Locate the cell with the specified text and output its (x, y) center coordinate. 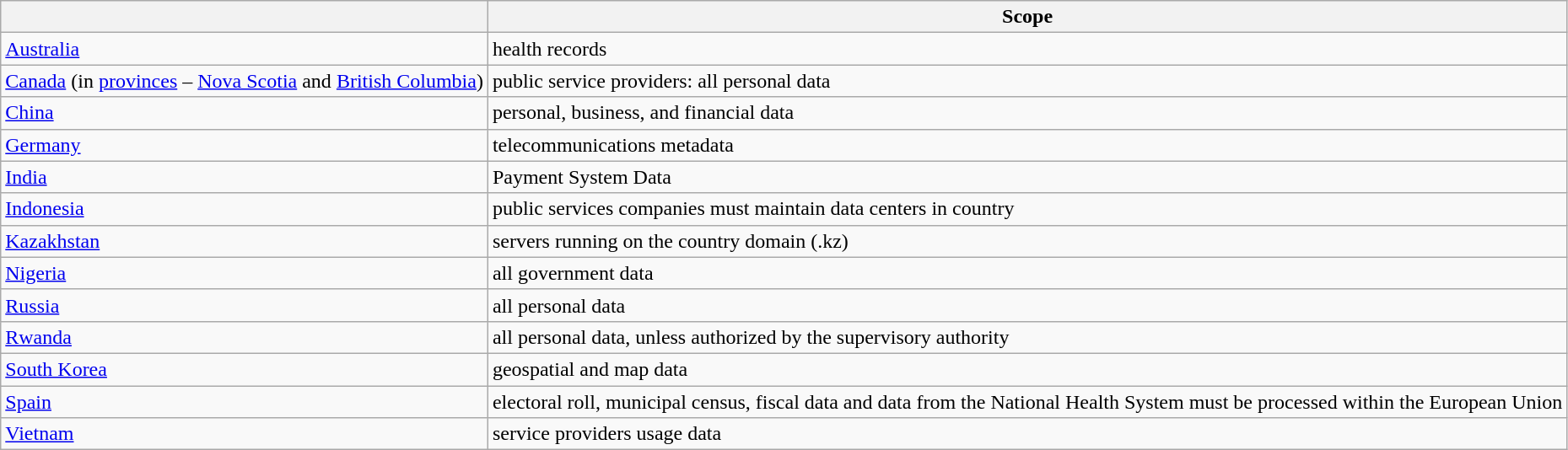
service providers usage data (1027, 434)
all personal data (1027, 305)
Scope (1027, 17)
Kazakhstan (245, 241)
Germany (245, 145)
India (245, 177)
Nigeria (245, 273)
Canada (in provinces – Nova Scotia and British Columbia) (245, 81)
Vietnam (245, 434)
geospatial and map data (1027, 369)
public services companies must maintain data centers in country (1027, 209)
telecommunications metadata (1027, 145)
all government data (1027, 273)
health records (1027, 49)
electoral roll, municipal census, fiscal data and data from the National Health System must be processed within the European Union (1027, 402)
servers running on the country domain (.kz) (1027, 241)
personal, business, and financial data (1027, 113)
China (245, 113)
Spain (245, 402)
Indonesia (245, 209)
Payment System Data (1027, 177)
South Korea (245, 369)
Russia (245, 305)
Australia (245, 49)
Rwanda (245, 337)
public service providers: all personal data (1027, 81)
all personal data, unless authorized by the supervisory authority (1027, 337)
